Extract the (x, y) coordinate from the center of the cell holding the provided text.  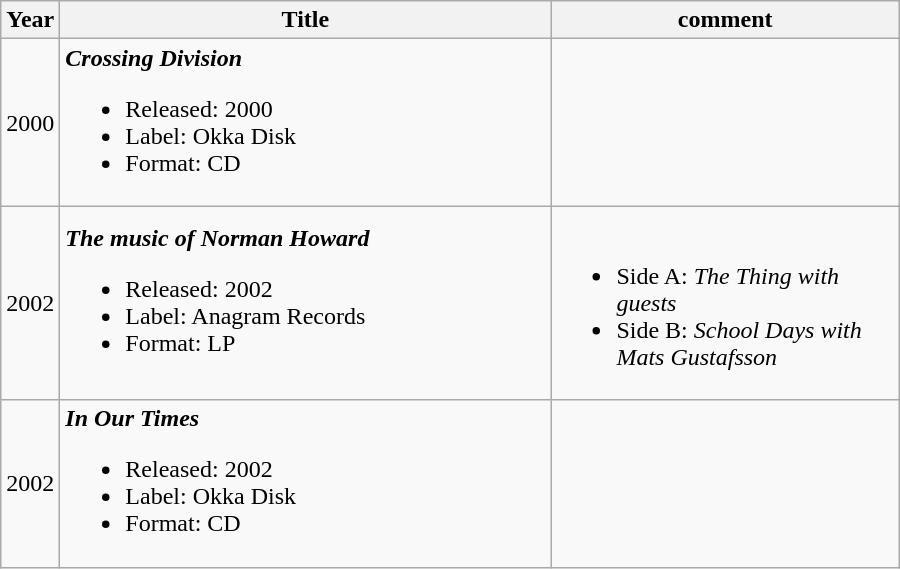
The music of Norman HowardReleased: 2002Label: Anagram Records Format: LP (306, 303)
Crossing DivisionReleased: 2000Label: Okka Disk Format: CD (306, 122)
In Our TimesReleased: 2002Label: Okka Disk Format: CD (306, 484)
comment (726, 20)
Title (306, 20)
Side A: The Thing with guestsSide B: School Days with Mats Gustafsson (726, 303)
2000 (30, 122)
Year (30, 20)
